Return the (X, Y) coordinate for the center point of the cell that contains the specified text.  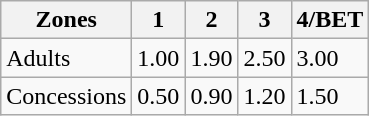
4/BET (330, 20)
0.90 (212, 96)
2 (212, 20)
1.50 (330, 96)
3 (264, 20)
1.00 (158, 58)
3.00 (330, 58)
1.20 (264, 96)
Concessions (66, 96)
0.50 (158, 96)
1 (158, 20)
Zones (66, 20)
Adults (66, 58)
2.50 (264, 58)
1.90 (212, 58)
